Return (x, y) of the center of cell containing provided text 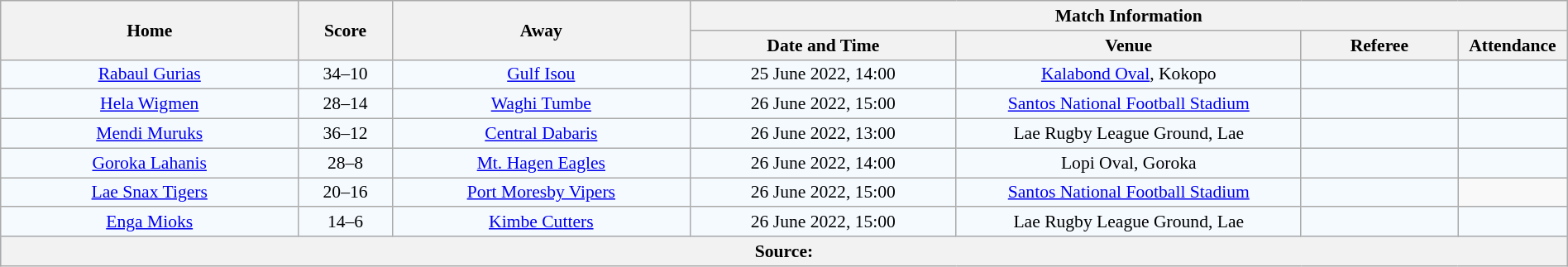
Kimbe Cutters (541, 222)
20–16 (346, 193)
Referee (1379, 45)
Hela Wigmen (150, 104)
34–10 (346, 74)
28–14 (346, 104)
14–6 (346, 222)
Venue (1128, 45)
Lopi Oval, Goroka (1128, 163)
Waghi Tumbe (541, 104)
Goroka Lahanis (150, 163)
Match Information (1128, 16)
Attendance (1513, 45)
36–12 (346, 134)
Rabaul Gurias (150, 74)
Gulf Isou (541, 74)
Score (346, 30)
Lae Snax Tigers (150, 193)
26 June 2022, 13:00 (823, 134)
Central Dabaris (541, 134)
Mt. Hagen Eagles (541, 163)
Kalabond Oval, Kokopo (1128, 74)
25 June 2022, 14:00 (823, 74)
Mendi Muruks (150, 134)
Home (150, 30)
26 June 2022, 14:00 (823, 163)
28–8 (346, 163)
Enga Mioks (150, 222)
Away (541, 30)
Source: (784, 251)
Port Moresby Vipers (541, 193)
Date and Time (823, 45)
